Output the (X, Y) coordinate of the center of the cell containing the given text.  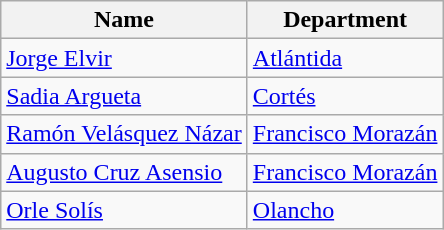
Orle Solís (124, 210)
Cortés (345, 96)
Jorge Elvir (124, 58)
Olancho (345, 210)
Department (345, 20)
Atlántida (345, 58)
Ramón Velásquez Názar (124, 134)
Sadia Argueta (124, 96)
Augusto Cruz Asensio (124, 172)
Name (124, 20)
